Search for the cell housing the specified text and yield its [x, y] center coordinate. 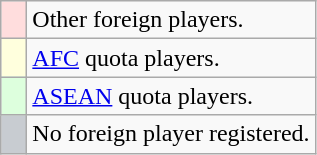
ASEAN quota players. [171, 96]
AFC quota players. [171, 58]
No foreign player registered. [171, 134]
Other foreign players. [171, 20]
